Capture the cell that displays the provided text and extract its [X, Y] central coordinate. 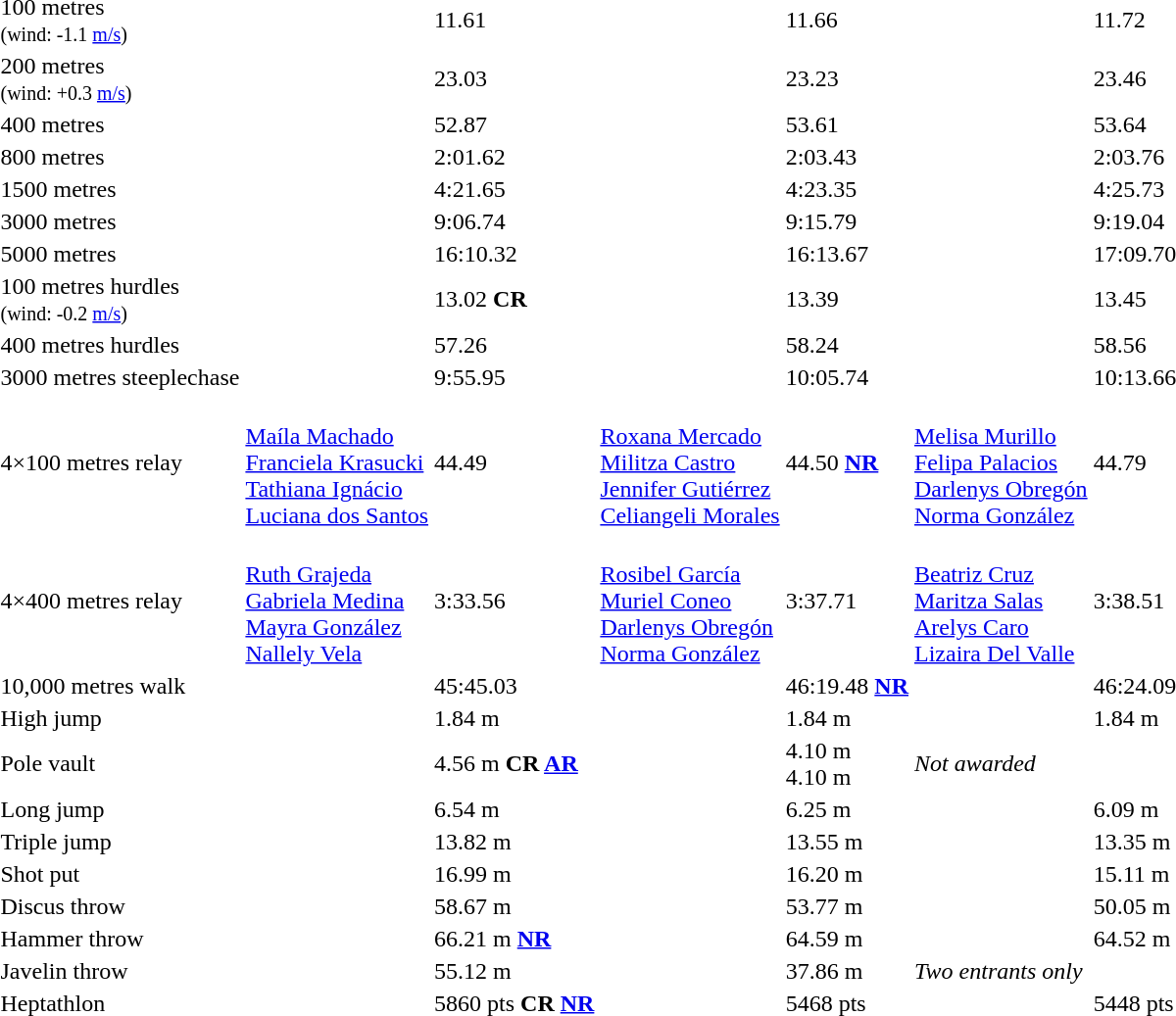
55.12 m [514, 971]
66.21 m NR [514, 939]
4.10 m4.10 m [847, 764]
3:37.71 [847, 601]
16.99 m [514, 874]
58.24 [847, 345]
Maíla MachadoFranciela KrasuckiTathiana IgnácioLuciana dos Santos [337, 462]
58.67 m [514, 906]
4.56 m CR AR [514, 764]
6.54 m [514, 809]
57.26 [514, 345]
Ruth GrajedaGabriela MedinaMayra GonzálezNallely Vela [337, 601]
46:19.48 NR [847, 686]
4:23.35 [847, 189]
52.87 [514, 124]
10:05.74 [847, 377]
9:55.95 [514, 377]
Beatriz CruzMaritza SalasArelys CaroLizaira Del Valle [1002, 601]
16:10.32 [514, 254]
Melisa MurilloFelipa PalaciosDarlenys ObregónNorma González [1002, 462]
Rosibel GarcíaMuriel ConeoDarlenys ObregónNorma González [690, 601]
3:33.56 [514, 601]
44.49 [514, 462]
Roxana MercadoMilitza CastroJennifer GutiérrezCeliangeli Morales [690, 462]
16.20 m [847, 874]
23.23 [847, 78]
53.61 [847, 124]
37.86 m [847, 971]
64.59 m [847, 939]
13.55 m [847, 842]
6.25 m [847, 809]
4:21.65 [514, 189]
16:13.67 [847, 254]
13.39 [847, 300]
9:06.74 [514, 221]
45:45.03 [514, 686]
13.82 m [514, 842]
2:03.43 [847, 157]
44.50 NR [847, 462]
9:15.79 [847, 221]
23.03 [514, 78]
2:01.62 [514, 157]
13.02 CR [514, 300]
53.77 m [847, 906]
